Output the (x, y) coordinate of the center of the cell containing the given text.  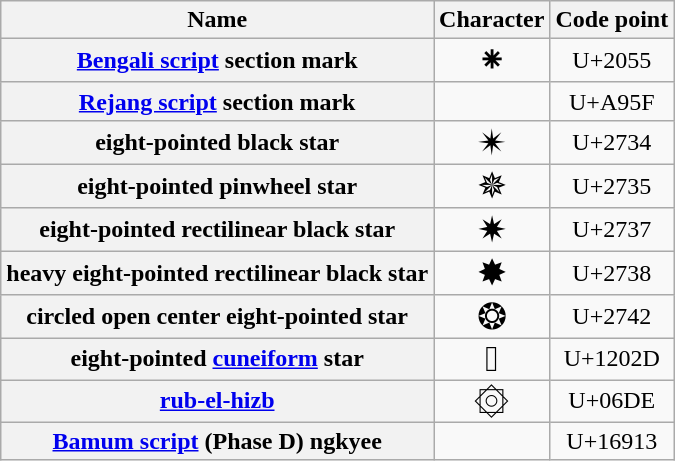
eight-pointed rectilinear black star (218, 229)
eight-pointed black star (218, 142)
eight-pointed pinwheel star (218, 186)
Name (218, 20)
✸ (492, 273)
𒀭 (492, 359)
U+06DE (612, 401)
Bengali script section mark (218, 61)
U+2734 (612, 142)
Character (492, 20)
✴ (492, 142)
Rejang script section mark (218, 101)
heavy eight-pointed rectilinear black star (218, 273)
U+2738 (612, 273)
❂ (492, 316)
U+2055 (612, 61)
Code point (612, 20)
U+2742 (612, 316)
U+16913 (612, 441)
circled open center eight-pointed star (218, 316)
Bamum script (Phase D) ngkyee (218, 441)
U+A95F (612, 101)
✷ (492, 229)
rub-el-hizb (218, 401)
⁕ (492, 61)
۞ (492, 401)
✵ (492, 186)
U+2735 (612, 186)
U+1202D (612, 359)
U+2737 (612, 229)
eight-pointed cuneiform star (218, 359)
